Pinpoint the cell where the given text exists, returning its [x, y] midpoint coordinate. 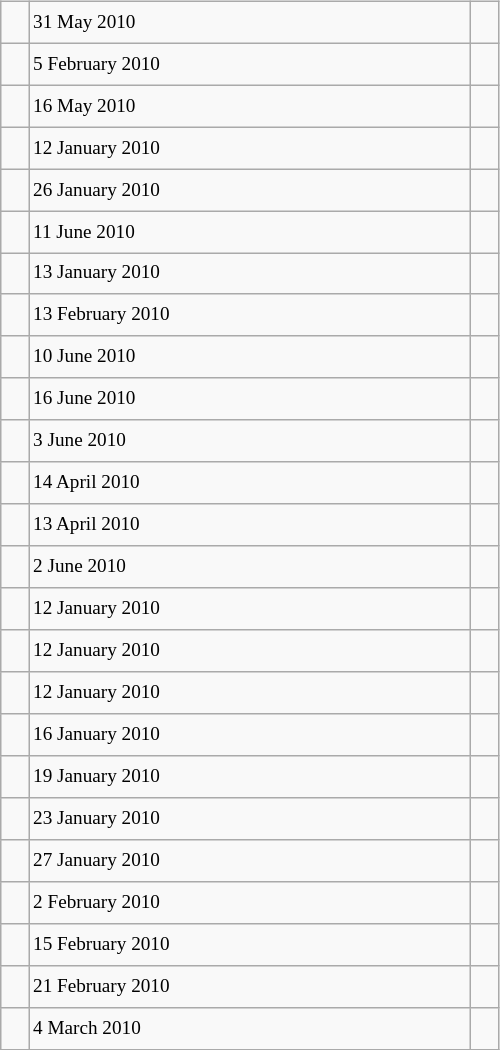
13 January 2010 [249, 274]
21 February 2010 [249, 986]
3 June 2010 [249, 441]
5 February 2010 [249, 64]
23 January 2010 [249, 819]
10 June 2010 [249, 357]
2 February 2010 [249, 902]
11 June 2010 [249, 232]
4 March 2010 [249, 1028]
26 January 2010 [249, 190]
14 April 2010 [249, 483]
27 January 2010 [249, 861]
16 January 2010 [249, 735]
16 June 2010 [249, 399]
15 February 2010 [249, 944]
16 May 2010 [249, 106]
19 January 2010 [249, 777]
13 February 2010 [249, 315]
13 April 2010 [249, 525]
31 May 2010 [249, 22]
2 June 2010 [249, 567]
